Provide the [x, y] coordinate of the cell's center where the given text is located.  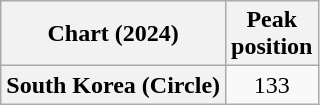
Peakposition [272, 34]
South Korea (Circle) [114, 85]
Chart (2024) [114, 34]
133 [272, 85]
